Locate the cell with the specified text and output its [x, y] center coordinate. 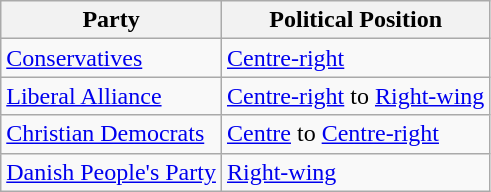
Party [112, 20]
Right-wing [355, 172]
Centre-right to Right-wing [355, 96]
Political Position [355, 20]
Danish People's Party [112, 172]
Centre-right [355, 58]
Conservatives [112, 58]
Centre to Centre-right [355, 134]
Liberal Alliance [112, 96]
Christian Democrats [112, 134]
